Provide the [x, y] coordinate of the cell's center where the given text is located.  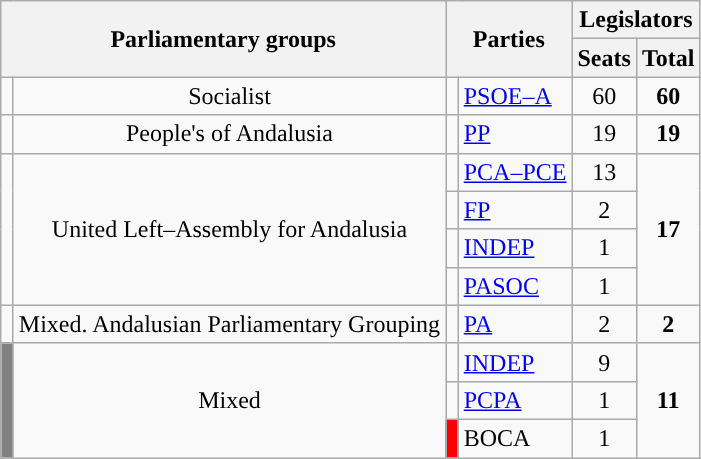
PA [515, 324]
13 [604, 172]
PCPA [515, 400]
17 [668, 229]
Legislators [636, 20]
PP [515, 134]
Socialist [229, 96]
PASOC [515, 286]
Seats [604, 58]
BOCA [515, 438]
United Left–Assembly for Andalusia [229, 229]
PCA–PCE [515, 172]
9 [604, 362]
PSOE–A [515, 96]
Mixed [229, 400]
FP [515, 210]
Parliamentary groups [224, 39]
Total [668, 58]
11 [668, 400]
People's of Andalusia [229, 134]
Parties [509, 39]
Mixed. Andalusian Parliamentary Grouping [229, 324]
